Identify which cell holds the provided text, then report its [X, Y] central coordinate. 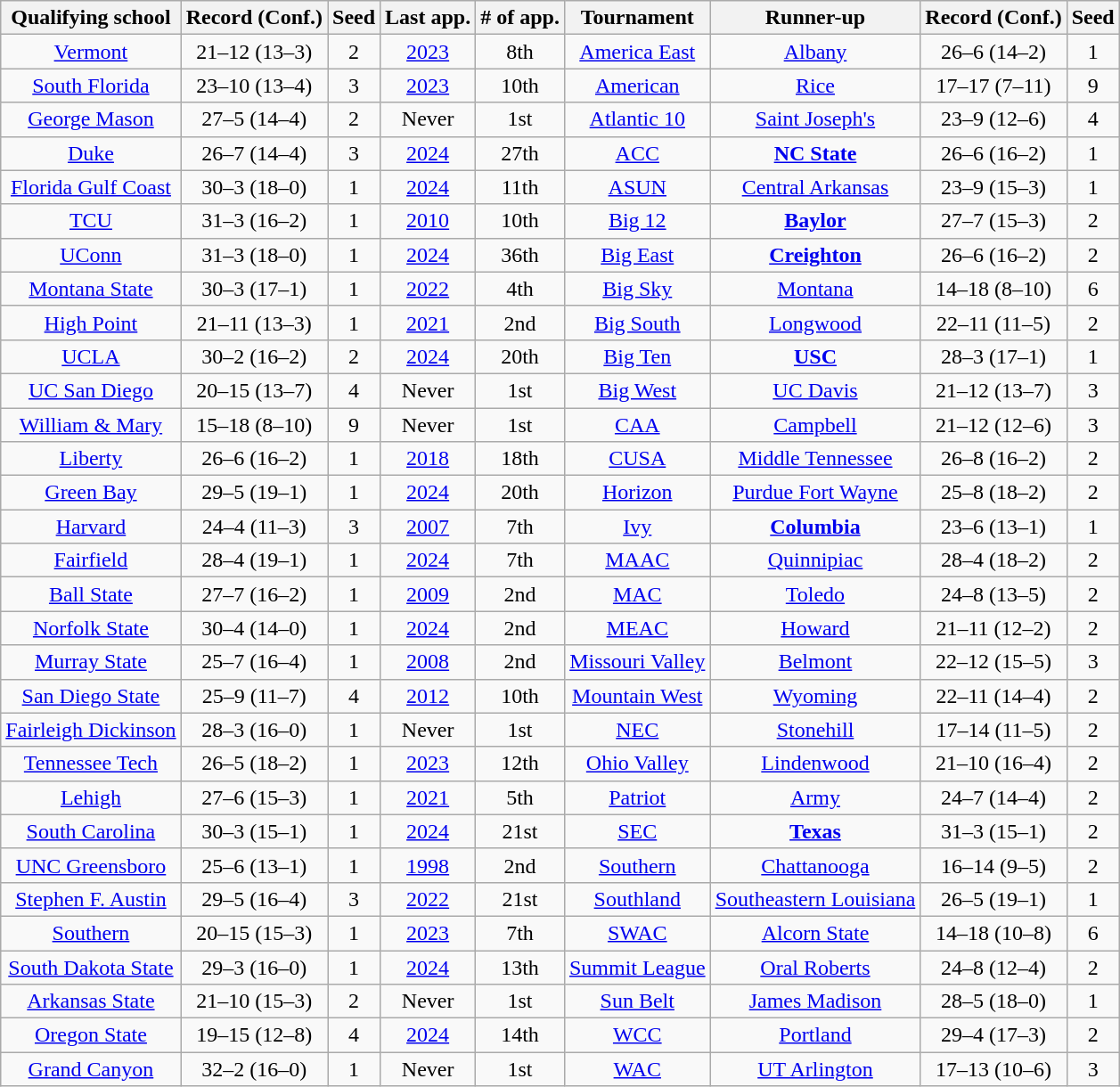
26–8 (16–2) [993, 459]
Middle Tennessee [815, 459]
2018 [428, 459]
Purdue Fort Wayne [815, 493]
26–5 (19–1) [993, 899]
Big Sky [637, 289]
14th [520, 1035]
32–2 (16–0) [254, 1069]
23–10 (13–4) [254, 86]
Ivy [637, 527]
28–3 (17–1) [993, 356]
America East [637, 52]
Belmont [815, 662]
Duke [91, 153]
14–18 (10–8) [993, 933]
24–7 (14–4) [993, 797]
NEC [637, 730]
Norfolk State [91, 628]
29–3 (16–0) [254, 967]
Chattanooga [815, 865]
ASUN [637, 187]
21–12 (12–6) [993, 425]
2007 [428, 527]
11th [520, 187]
26–6 (14–2) [993, 52]
Columbia [815, 527]
Baylor [815, 221]
Southeastern Louisiana [815, 899]
William & Mary [91, 425]
Stephen F. Austin [91, 899]
24–4 (11–3) [254, 527]
22–11 (11–5) [993, 323]
24–8 (13–5) [993, 594]
George Mason [91, 119]
Alcorn State [815, 933]
30–2 (16–2) [254, 356]
Central Arkansas [815, 187]
28–5 (18–0) [993, 1001]
Saint Joseph's [815, 119]
Montana State [91, 289]
WAC [637, 1069]
30–3 (17–1) [254, 289]
13th [520, 967]
Rice [815, 86]
12th [520, 764]
17–13 (10–6) [993, 1069]
31–3 (15–1) [993, 831]
ACC [637, 153]
CUSA [637, 459]
Grand Canyon [91, 1069]
Oral Roberts [815, 967]
Florida Gulf Coast [91, 187]
17–17 (7–11) [993, 86]
WCC [637, 1035]
Tennessee Tech [91, 764]
Stonehill [815, 730]
Howard [815, 628]
29–5 (16–4) [254, 899]
American [637, 86]
14–18 (8–10) [993, 289]
# of app. [520, 18]
Fairfield [91, 560]
Texas [815, 831]
19–15 (12–8) [254, 1035]
Ohio Valley [637, 764]
Patriot [637, 797]
21–12 (13–3) [254, 52]
USC [815, 356]
1998 [428, 865]
South Dakota State [91, 967]
2009 [428, 594]
SWAC [637, 933]
UCLA [91, 356]
8th [520, 52]
Longwood [815, 323]
Arkansas State [91, 1001]
SEC [637, 831]
Murray State [91, 662]
Fairleigh Dickinson [91, 730]
31–3 (18–0) [254, 255]
Albany [815, 52]
CAA [637, 425]
Missouri Valley [637, 662]
Big East [637, 255]
Liberty [91, 459]
25–7 (16–4) [254, 662]
Ball State [91, 594]
20–15 (13–7) [254, 390]
16–14 (9–5) [993, 865]
23–6 (13–1) [993, 527]
Wyoming [815, 696]
Atlantic 10 [637, 119]
27–6 (15–3) [254, 797]
UC San Diego [91, 390]
South Carolina [91, 831]
2012 [428, 696]
UNC Greensboro [91, 865]
31–3 (16–2) [254, 221]
Harvard [91, 527]
Tournament [637, 18]
30–3 (18–0) [254, 187]
Big 12 [637, 221]
21–10 (16–4) [993, 764]
Lindenwood [815, 764]
Big South [637, 323]
Sun Belt [637, 1001]
San Diego State [91, 696]
15–18 (8–10) [254, 425]
30–3 (15–1) [254, 831]
27–7 (16–2) [254, 594]
South Florida [91, 86]
UT Arlington [815, 1069]
30–4 (14–0) [254, 628]
Army [815, 797]
24–8 (12–4) [993, 967]
23–9 (12–6) [993, 119]
Horizon [637, 493]
20–15 (15–3) [254, 933]
21–11 (13–3) [254, 323]
29–4 (17–3) [993, 1035]
28–4 (18–2) [993, 560]
36th [520, 255]
Toledo [815, 594]
26–7 (14–4) [254, 153]
Campbell [815, 425]
21–12 (13–7) [993, 390]
Qualifying school [91, 18]
25–9 (11–7) [254, 696]
NC State [815, 153]
Vermont [91, 52]
22–12 (15–5) [993, 662]
Big Ten [637, 356]
5th [520, 797]
28–4 (19–1) [254, 560]
Lehigh [91, 797]
Creighton [815, 255]
Portland [815, 1035]
27–7 (15–3) [993, 221]
UC Davis [815, 390]
26–5 (18–2) [254, 764]
Last app. [428, 18]
17–14 (11–5) [993, 730]
Green Bay [91, 493]
UConn [91, 255]
MEAC [637, 628]
29–5 (19–1) [254, 493]
Quinnipiac [815, 560]
4th [520, 289]
2008 [428, 662]
James Madison [815, 1001]
Oregon State [91, 1035]
Summit League [637, 967]
Big West [637, 390]
27th [520, 153]
High Point [91, 323]
27–5 (14–4) [254, 119]
Mountain West [637, 696]
TCU [91, 221]
MAAC [637, 560]
MAC [637, 594]
21–10 (15–3) [254, 1001]
Montana [815, 289]
22–11 (14–4) [993, 696]
18th [520, 459]
Runner-up [815, 18]
2010 [428, 221]
25–8 (18–2) [993, 493]
21–11 (12–2) [993, 628]
25–6 (13–1) [254, 865]
23–9 (15–3) [993, 187]
Southland [637, 899]
28–3 (16–0) [254, 730]
